Scan for the cell matching the given text and deliver its [X, Y] coordinate at center. 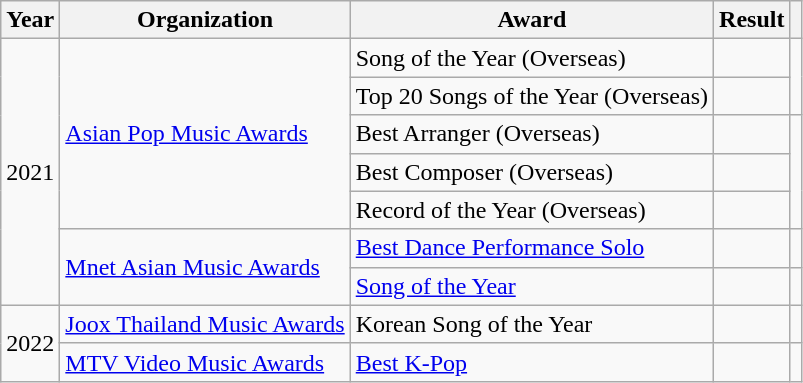
Organization [205, 20]
2022 [30, 343]
Year [30, 20]
Result [752, 20]
Korean Song of the Year [532, 324]
Song of the Year [532, 286]
Best Dance Performance Solo [532, 248]
MTV Video Music Awards [205, 362]
Award [532, 20]
Mnet Asian Music Awards [205, 267]
Song of the Year (Overseas) [532, 58]
2021 [30, 172]
Joox Thailand Music Awards [205, 324]
Asian Pop Music Awards [205, 134]
Best Composer (Overseas) [532, 172]
Top 20 Songs of the Year (Overseas) [532, 96]
Record of the Year (Overseas) [532, 210]
Best Arranger (Overseas) [532, 134]
Best K-Pop [532, 362]
